Determine the [x, y] coordinate at the center of the cell enclosing the given text.  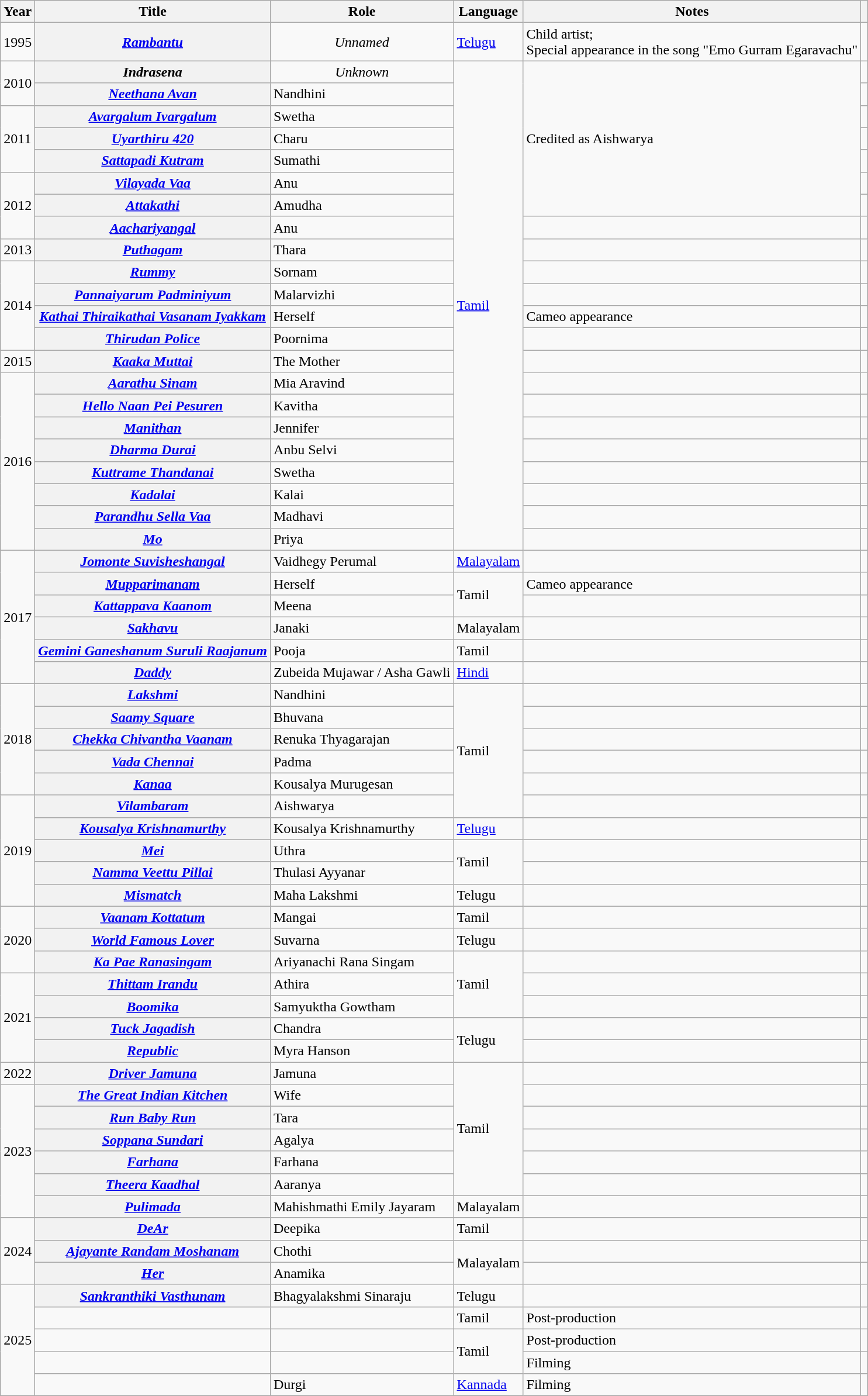
Kadalai [153, 495]
Manithan [153, 428]
Kanaa [153, 784]
Her [153, 1273]
Avargalum Ivargalum [153, 116]
Kavitha [362, 406]
Mia Aravind [362, 383]
Bhuvana [362, 717]
DeAr [153, 1229]
Deepika [362, 1229]
Role [362, 12]
Janaki [362, 628]
Attakathi [153, 205]
Maha Lakshmi [362, 895]
Pannaiyarum Padminiyum [153, 294]
Sakhavu [153, 628]
Jamuna [362, 1073]
Republic [153, 1051]
World Famous Lover [153, 939]
Namma Veettu Pillai [153, 873]
2019 [18, 851]
2011 [18, 139]
The Great Indian Kitchen [153, 1096]
Uyarthiru 420 [153, 139]
Run Baby Run [153, 1118]
Kannada [489, 1385]
2020 [18, 939]
Chekka Chivantha Vaanam [153, 740]
Suvarna [362, 939]
Ajayante Randam Moshanam [153, 1251]
Vaanam Kottatum [153, 917]
Sankranthiki Vasthunam [153, 1295]
Vada Chennai [153, 762]
Unnamed [362, 42]
Language [489, 12]
Neethana Avan [153, 94]
Madhavi [362, 517]
2013 [18, 250]
Ariyanachi Rana Singam [362, 962]
2017 [18, 617]
Puthagam [153, 250]
Malarvizhi [362, 294]
Mei [153, 851]
Kattappava Kaanom [153, 606]
Thirudan Police [153, 339]
2010 [18, 83]
Jennifer [362, 428]
Myra Hanson [362, 1051]
The Mother [362, 361]
Athira [362, 984]
Notes [692, 12]
2014 [18, 305]
Unknown [362, 72]
Amudha [362, 205]
2018 [18, 740]
2021 [18, 1017]
Gemini Ganeshanum Suruli Raajanum [153, 651]
Aishwarya [362, 806]
Kousalya Murugesan [362, 784]
Aaranya [362, 1184]
Vaidhegy Perumal [362, 561]
Jomonte Suvisheshangal [153, 561]
Padma [362, 762]
Samyuktha Gowtham [362, 1006]
Rummy [153, 272]
Sumathi [362, 161]
Chandra [362, 1029]
2022 [18, 1073]
Wife [362, 1096]
Soppana Sundari [153, 1140]
Kathai Thiraikathai Vasanam Iyakkam [153, 317]
Mo [153, 539]
Driver Jamuna [153, 1073]
2016 [18, 461]
Parandhu Sella Vaa [153, 517]
Tuck Jagadish [153, 1029]
Mahishmathi Emily Jayaram [362, 1207]
2015 [18, 361]
Kaaka Muttai [153, 361]
Thittam Irandu [153, 984]
Indrasena [153, 72]
Dharma Durai [153, 450]
Mismatch [153, 895]
Aarathu Sinam [153, 383]
Kuttrame Thandanai [153, 472]
Lakshmi [153, 695]
Thulasi Ayyanar [362, 873]
Hindi [489, 673]
Durgi [362, 1385]
Thara [362, 250]
Sattapadi Kutram [153, 161]
Kalai [362, 495]
Charu [362, 139]
Anbu Selvi [362, 450]
Mupparimanam [153, 583]
Year [18, 12]
1995 [18, 42]
Anamika [362, 1273]
Vilambaram [153, 806]
2024 [18, 1251]
Chothi [362, 1251]
Title [153, 12]
Pulimada [153, 1207]
Rambantu [153, 42]
Poornima [362, 339]
Hello Naan Pei Pesuren [153, 406]
Mangai [362, 917]
Daddy [153, 673]
Credited as Aishwarya [692, 139]
Child artist;Special appearance in the song "Emo Gurram Egaravachu" [692, 42]
2012 [18, 205]
Sornam [362, 272]
Uthra [362, 851]
Bhagyalakshmi Sinaraju [362, 1295]
Zubeida Mujawar / Asha Gawli [362, 673]
Tara [362, 1118]
Vilayada Vaa [153, 183]
Theera Kaadhal [153, 1184]
Ka Pae Ranasingam [153, 962]
Renuka Thyagarajan [362, 740]
Pooja [362, 651]
2023 [18, 1151]
Agalya [362, 1140]
Meena [362, 606]
Priya [362, 539]
Aachariyangal [153, 227]
2025 [18, 1340]
Boomika [153, 1006]
Saamy Square [153, 717]
